Scan for the cell matching the given text and deliver its [X, Y] coordinate at center. 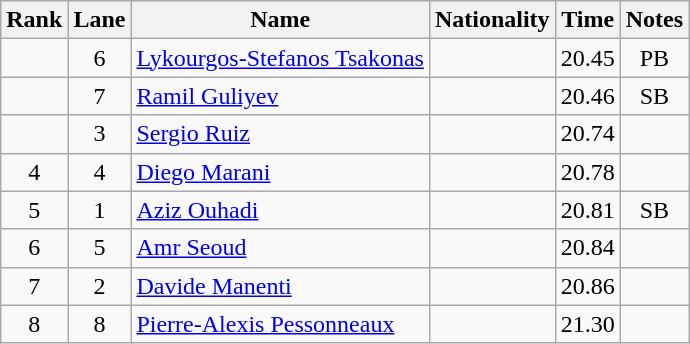
Diego Marani [280, 172]
Notes [654, 20]
Rank [34, 20]
3 [100, 134]
20.81 [588, 210]
20.74 [588, 134]
Pierre-Alexis Pessonneaux [280, 324]
Lane [100, 20]
Nationality [492, 20]
Ramil Guliyev [280, 96]
Time [588, 20]
Name [280, 20]
20.84 [588, 248]
Amr Seoud [280, 248]
20.46 [588, 96]
2 [100, 286]
PB [654, 58]
Aziz Ouhadi [280, 210]
20.78 [588, 172]
1 [100, 210]
Sergio Ruiz [280, 134]
Davide Manenti [280, 286]
20.45 [588, 58]
20.86 [588, 286]
21.30 [588, 324]
Lykourgos-Stefanos Tsakonas [280, 58]
